Search for the cell housing the specified text and yield its (x, y) center coordinate. 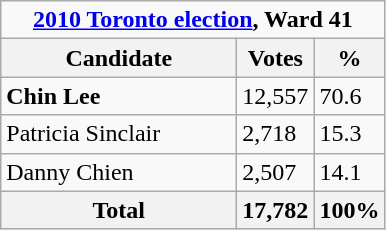
2,507 (276, 172)
14.1 (350, 172)
Chin Lee (119, 96)
% (350, 58)
Candidate (119, 58)
Danny Chien (119, 172)
Total (119, 210)
17,782 (276, 210)
12,557 (276, 96)
Patricia Sinclair (119, 134)
100% (350, 210)
Votes (276, 58)
2010 Toronto election, Ward 41 (193, 20)
70.6 (350, 96)
2,718 (276, 134)
15.3 (350, 134)
